Scan for the cell matching the given text and deliver its [x, y] coordinate at center. 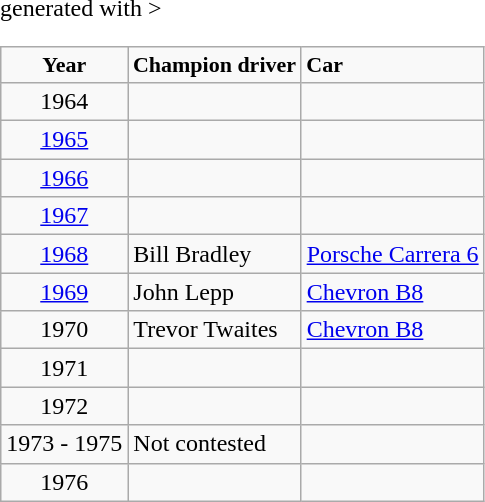
1965 [64, 140]
1976 [64, 482]
Year [64, 65]
Trevor Twaites [214, 330]
1968 [64, 254]
Champion driver [214, 65]
John Lepp [214, 292]
1973 - 1975 [64, 444]
1971 [64, 368]
Porsche Carrera 6 [392, 254]
1970 [64, 330]
1966 [64, 178]
1969 [64, 292]
Bill Bradley [214, 254]
1972 [64, 406]
Car [392, 65]
1967 [64, 216]
1964 [64, 102]
Not contested [214, 444]
